Return (x, y) of the center of cell containing provided text 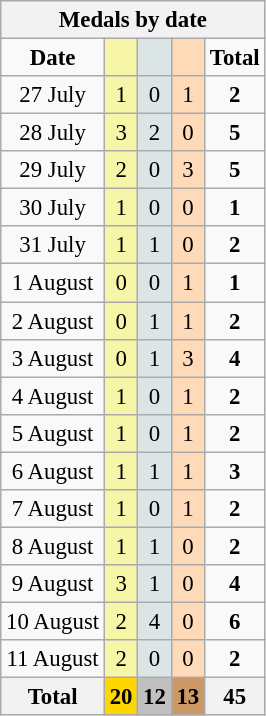
31 July (53, 245)
Medals by date (133, 20)
1 August (53, 283)
9 August (53, 584)
4 August (53, 396)
5 August (53, 433)
8 August (53, 546)
30 July (53, 208)
27 July (53, 95)
13 (188, 697)
12 (154, 697)
Date (53, 58)
11 August (53, 659)
3 August (53, 358)
28 July (53, 133)
6 August (53, 471)
29 July (53, 170)
2 August (53, 321)
45 (235, 697)
10 August (53, 621)
6 (235, 621)
7 August (53, 509)
20 (120, 697)
